Detect which cell encompasses the target text, then output its [X, Y] center coordinate. 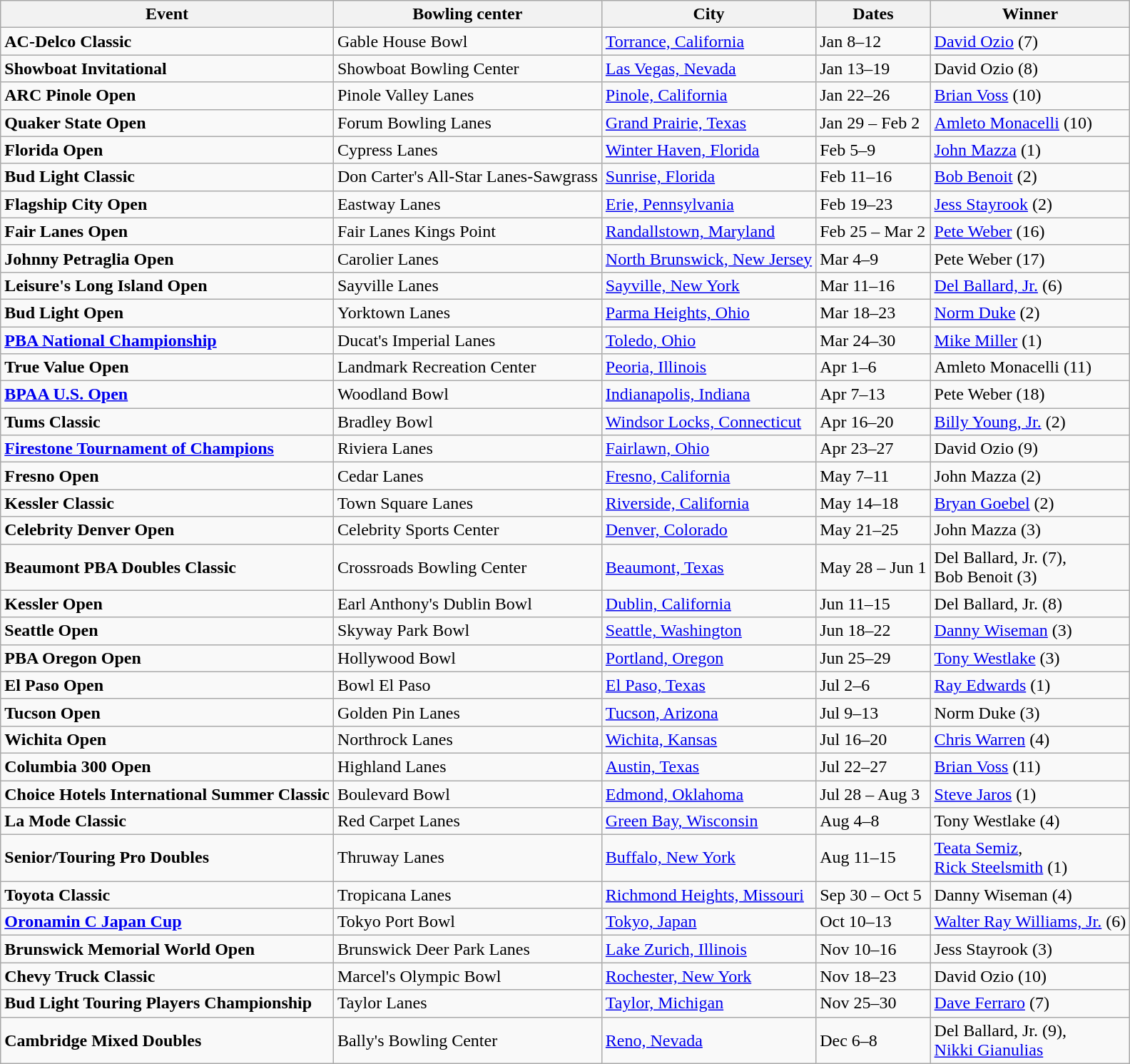
Fair Lanes Open [167, 231]
North Brunswick, New Jersey [708, 258]
Buffalo, New York [708, 858]
Nov 25–30 [873, 1003]
Kessler Open [167, 604]
Billy Young, Jr. (2) [1030, 422]
Wichita Open [167, 739]
Fairlawn, Ohio [708, 449]
Erie, Pennsylvania [708, 204]
Amleto Monacelli (11) [1030, 368]
Del Ballard, Jr. (8) [1030, 604]
Nov 18–23 [873, 976]
Seattle Open [167, 631]
Torrance, California [708, 41]
John Mazza (1) [1030, 150]
Bryan Goebel (2) [1030, 503]
Bud Light Open [167, 313]
Marcel's Olympic Bowl [467, 976]
Sunrise, Florida [708, 177]
City [708, 14]
Showboat Invitational [167, 69]
Tucson Open [167, 712]
Brian Voss (10) [1030, 96]
PBA Oregon Open [167, 658]
David Ozio (8) [1030, 69]
Feb 25 – Mar 2 [873, 231]
David Ozio (10) [1030, 976]
Feb 11–16 [873, 177]
Seattle, Washington [708, 631]
Chevy Truck Classic [167, 976]
Cypress Lanes [467, 150]
Red Carpet Lanes [467, 821]
Windsor Locks, Connecticut [708, 422]
Columbia 300 Open [167, 766]
Sayville Lanes [467, 285]
Nov 10–16 [873, 949]
Eastway Lanes [467, 204]
Jan 13–19 [873, 69]
Brian Voss (11) [1030, 766]
Bowl El Paso [467, 685]
Celebrity Denver Open [167, 530]
Del Ballard, Jr. (7),Bob Benoit (3) [1030, 567]
Gable House Bowl [467, 41]
Apr 1–6 [873, 368]
BPAA U.S. Open [167, 395]
Senior/Touring Pro Doubles [167, 858]
Pete Weber (18) [1030, 395]
Pete Weber (16) [1030, 231]
Jul 22–27 [873, 766]
Teata Semiz,Rick Steelsmith (1) [1030, 858]
Firestone Tournament of Champions [167, 449]
Bud Light Classic [167, 177]
Oronamin C Japan Cup [167, 922]
Portland, Oregon [708, 658]
Chris Warren (4) [1030, 739]
Lake Zurich, Illinois [708, 949]
AC-Delco Classic [167, 41]
David Ozio (9) [1030, 449]
Carolier Lanes [467, 258]
Toyota Classic [167, 895]
Mar 11–16 [873, 285]
Tucson, Arizona [708, 712]
Bowling center [467, 14]
Walter Ray Williams, Jr. (6) [1030, 922]
Jan 8–12 [873, 41]
Del Ballard, Jr. (9),Nikki Gianulias [1030, 1040]
True Value Open [167, 368]
Dates [873, 14]
Feb 5–9 [873, 150]
Bob Benoit (2) [1030, 177]
Bally's Bowling Center [467, 1040]
Randallstown, Maryland [708, 231]
Steve Jaros (1) [1030, 794]
Jun 18–22 [873, 631]
Brunswick Deer Park Lanes [467, 949]
Aug 11–15 [873, 858]
Northrock Lanes [467, 739]
Pinole Valley Lanes [467, 96]
Boulevard Bowl [467, 794]
Parma Heights, Ohio [708, 313]
Jan 22–26 [873, 96]
Jun 11–15 [873, 604]
Kessler Classic [167, 503]
Tums Classic [167, 422]
Jess Stayrook (2) [1030, 204]
Skyway Park Bowl [467, 631]
Jul 16–20 [873, 739]
Riverside, California [708, 503]
Taylor, Michigan [708, 1003]
Winner [1030, 14]
Edmond, Oklahoma [708, 794]
Leisure's Long Island Open [167, 285]
Woodland Bowl [467, 395]
Jun 25–29 [873, 658]
Jul 9–13 [873, 712]
Mar 24–30 [873, 340]
Rochester, New York [708, 976]
Event [167, 14]
Tony Westlake (3) [1030, 658]
Taylor Lanes [467, 1003]
Toledo, Ohio [708, 340]
Ray Edwards (1) [1030, 685]
Cedar Lanes [467, 476]
Town Square Lanes [467, 503]
Jess Stayrook (3) [1030, 949]
Brunswick Memorial World Open [167, 949]
Norm Duke (3) [1030, 712]
Norm Duke (2) [1030, 313]
Mike Miller (1) [1030, 340]
Highland Lanes [467, 766]
John Mazza (2) [1030, 476]
Las Vegas, Nevada [708, 69]
El Paso Open [167, 685]
ARC Pinole Open [167, 96]
Cambridge Mixed Doubles [167, 1040]
Jul 2–6 [873, 685]
Johnny Petraglia Open [167, 258]
Crossroads Bowling Center [467, 567]
Sayville, New York [708, 285]
Yorktown Lanes [467, 313]
Winter Haven, Florida [708, 150]
May 14–18 [873, 503]
Apr 16–20 [873, 422]
Apr 23–27 [873, 449]
Forum Bowling Lanes [467, 123]
Florida Open [167, 150]
David Ozio (7) [1030, 41]
Earl Anthony's Dublin Bowl [467, 604]
Tokyo, Japan [708, 922]
Amleto Monacelli (10) [1030, 123]
Beaumont, Texas [708, 567]
Peoria, Illinois [708, 368]
Thruway Lanes [467, 858]
Sep 30 – Oct 5 [873, 895]
Danny Wiseman (4) [1030, 895]
May 21–25 [873, 530]
Dec 6–8 [873, 1040]
Riviera Lanes [467, 449]
Oct 10–13 [873, 922]
John Mazza (3) [1030, 530]
Tony Westlake (4) [1030, 821]
Pinole, California [708, 96]
Golden Pin Lanes [467, 712]
Mar 18–23 [873, 313]
Grand Prairie, Texas [708, 123]
Apr 7–13 [873, 395]
Landmark Recreation Center [467, 368]
Celebrity Sports Center [467, 530]
Dublin, California [708, 604]
Aug 4–8 [873, 821]
PBA National Championship [167, 340]
El Paso, Texas [708, 685]
Jan 29 – Feb 2 [873, 123]
Don Carter's All-Star Lanes-Sawgrass [467, 177]
Tokyo Port Bowl [467, 922]
Richmond Heights, Missouri [708, 895]
Showboat Bowling Center [467, 69]
Wichita, Kansas [708, 739]
May 7–11 [873, 476]
Choice Hotels International Summer Classic [167, 794]
Fresno, California [708, 476]
Hollywood Bowl [467, 658]
Feb 19–23 [873, 204]
Pete Weber (17) [1030, 258]
Fresno Open [167, 476]
Denver, Colorado [708, 530]
Bradley Bowl [467, 422]
Fair Lanes Kings Point [467, 231]
Ducat's Imperial Lanes [467, 340]
Green Bay, Wisconsin [708, 821]
La Mode Classic [167, 821]
Reno, Nevada [708, 1040]
Jul 28 – Aug 3 [873, 794]
Bud Light Touring Players Championship [167, 1003]
Flagship City Open [167, 204]
Quaker State Open [167, 123]
May 28 – Jun 1 [873, 567]
Tropicana Lanes [467, 895]
Danny Wiseman (3) [1030, 631]
Mar 4–9 [873, 258]
Dave Ferraro (7) [1030, 1003]
Del Ballard, Jr. (6) [1030, 285]
Austin, Texas [708, 766]
Beaumont PBA Doubles Classic [167, 567]
Indianapolis, Indiana [708, 395]
